Find where the given text appears and provide that cell's center as [X, Y] coordinate. 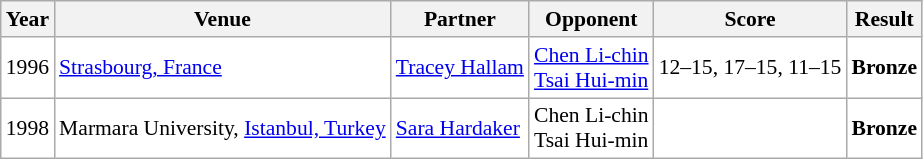
1996 [28, 68]
12–15, 17–15, 11–15 [750, 68]
Strasbourg, France [222, 68]
Partner [460, 19]
Marmara University, Istanbul, Turkey [222, 128]
Score [750, 19]
Tracey Hallam [460, 68]
Sara Hardaker [460, 128]
Opponent [592, 19]
Year [28, 19]
Result [884, 19]
1998 [28, 128]
Venue [222, 19]
